Search for the cell housing the specified text and yield its [x, y] center coordinate. 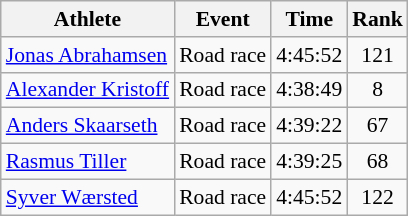
Jonas Abrahamsen [88, 55]
4:39:25 [309, 162]
8 [378, 90]
4:38:49 [309, 90]
Time [309, 19]
4:39:22 [309, 126]
121 [378, 55]
Alexander Kristoff [88, 90]
122 [378, 197]
Rank [378, 19]
Anders Skaarseth [88, 126]
Rasmus Tiller [88, 162]
68 [378, 162]
Event [222, 19]
Syver Wærsted [88, 197]
67 [378, 126]
Athlete [88, 19]
